Identify which cell holds the provided text, then report its [X, Y] central coordinate. 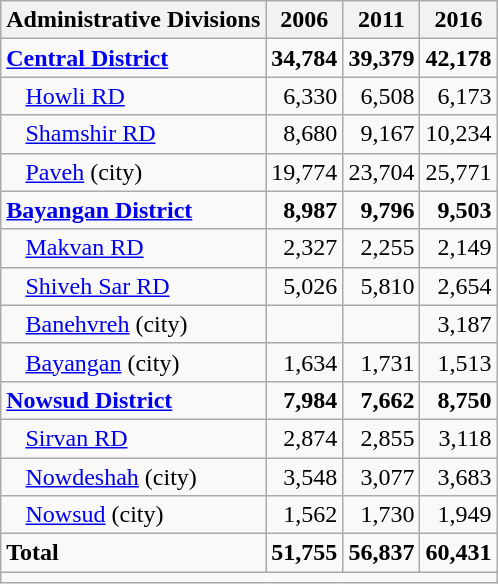
1,731 [382, 362]
Shiveh Sar RD [134, 286]
Bayangan District [134, 210]
1,513 [458, 362]
5,026 [304, 286]
2,327 [304, 248]
5,810 [382, 286]
6,508 [382, 96]
8,680 [304, 134]
39,379 [382, 58]
23,704 [382, 172]
9,503 [458, 210]
Banehvreh (city) [134, 324]
1,730 [382, 515]
Administrative Divisions [134, 20]
2,149 [458, 248]
3,187 [458, 324]
6,173 [458, 96]
3,077 [382, 477]
6,330 [304, 96]
Nowsud (city) [134, 515]
Nowdeshah (city) [134, 477]
3,118 [458, 438]
2,874 [304, 438]
2006 [304, 20]
25,771 [458, 172]
42,178 [458, 58]
7,662 [382, 400]
Total [134, 553]
Bayangan (city) [134, 362]
56,837 [382, 553]
1,562 [304, 515]
3,683 [458, 477]
7,984 [304, 400]
3,548 [304, 477]
10,234 [458, 134]
8,987 [304, 210]
Shamshir RD [134, 134]
34,784 [304, 58]
60,431 [458, 553]
2016 [458, 20]
2,654 [458, 286]
Paveh (city) [134, 172]
9,167 [382, 134]
19,774 [304, 172]
Nowsud District [134, 400]
1,949 [458, 515]
Central District [134, 58]
51,755 [304, 553]
8,750 [458, 400]
9,796 [382, 210]
Howli RD [134, 96]
1,634 [304, 362]
Makvan RD [134, 248]
2011 [382, 20]
Sirvan RD [134, 438]
2,855 [382, 438]
2,255 [382, 248]
